Return [x, y] of the center of cell containing provided text 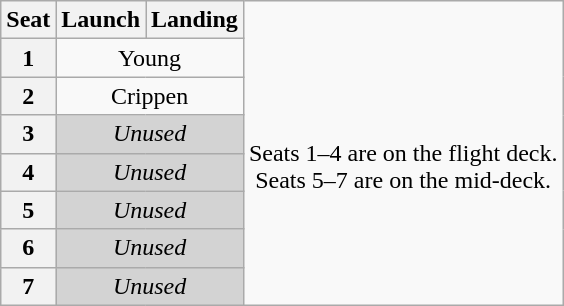
Young [150, 58]
Seat [28, 20]
2 [28, 96]
5 [28, 210]
7 [28, 286]
Launch [101, 20]
Seats 1–4 are on the flight deck.Seats 5–7 are on the mid-deck. [403, 153]
3 [28, 134]
1 [28, 58]
6 [28, 248]
Crippen [150, 96]
Landing [195, 20]
4 [28, 172]
